Provide the (X, Y) coordinate of the cell's center where the given text is located.  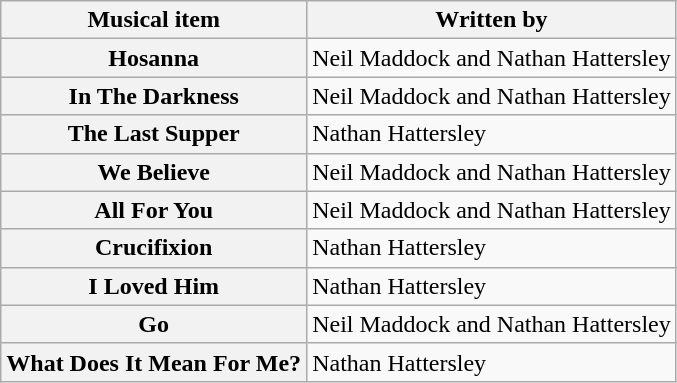
The Last Supper (154, 134)
Crucifixion (154, 248)
Written by (492, 20)
I Loved Him (154, 286)
All For You (154, 210)
Musical item (154, 20)
Hosanna (154, 58)
Go (154, 324)
What Does It Mean For Me? (154, 362)
We Believe (154, 172)
In The Darkness (154, 96)
